Capture the cell that displays the provided text and extract its [X, Y] central coordinate. 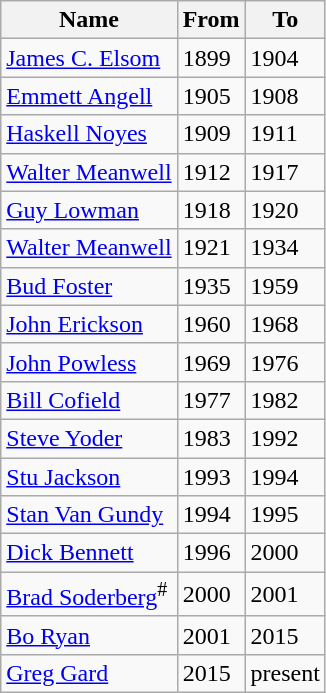
1921 [211, 248]
Bud Foster [89, 286]
Brad Soderberg# [89, 594]
1982 [285, 400]
Stan Van Gundy [89, 515]
Haskell Noyes [89, 134]
1960 [211, 324]
To [285, 20]
1935 [211, 286]
1983 [211, 438]
1918 [211, 210]
1909 [211, 134]
1912 [211, 172]
1968 [285, 324]
1905 [211, 96]
1904 [285, 58]
Bill Cofield [89, 400]
Name [89, 20]
present [285, 673]
1908 [285, 96]
1934 [285, 248]
John Erickson [89, 324]
Stu Jackson [89, 477]
1969 [211, 362]
1996 [211, 553]
Dick Bennett [89, 553]
1911 [285, 134]
1976 [285, 362]
1992 [285, 438]
Steve Yoder [89, 438]
John Powless [89, 362]
James C. Elsom [89, 58]
Emmett Angell [89, 96]
1920 [285, 210]
Bo Ryan [89, 635]
From [211, 20]
1993 [211, 477]
Guy Lowman [89, 210]
1917 [285, 172]
1899 [211, 58]
1995 [285, 515]
Greg Gard [89, 673]
1977 [211, 400]
1959 [285, 286]
